Detect which cell encompasses the target text, then output its (X, Y) center coordinate. 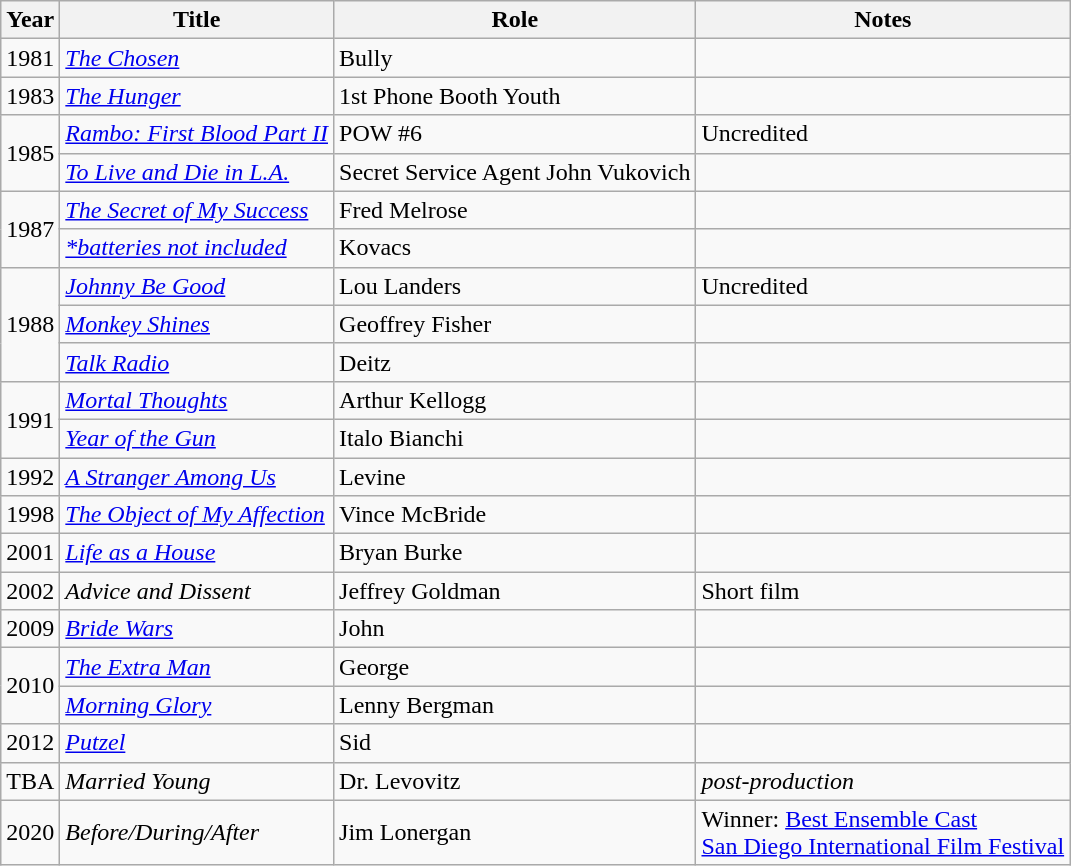
Year (30, 20)
The Hunger (197, 96)
2020 (30, 832)
2002 (30, 591)
Year of the Gun (197, 438)
Lenny Bergman (515, 705)
1985 (30, 153)
The Secret of My Success (197, 210)
Arthur Kellogg (515, 400)
Putzel (197, 743)
Mortal Thoughts (197, 400)
Jeffrey Goldman (515, 591)
Rambo: First Blood Part II (197, 134)
1991 (30, 419)
A Stranger Among Us (197, 477)
Secret Service Agent John Vukovich (515, 172)
1992 (30, 477)
Bully (515, 58)
1998 (30, 515)
1st Phone Booth Youth (515, 96)
post-production (883, 781)
2010 (30, 686)
Winner: Best Ensemble CastSan Diego International Film Festival (883, 832)
Sid (515, 743)
2012 (30, 743)
Bryan Burke (515, 553)
Bride Wars (197, 629)
Lou Landers (515, 286)
Before/During/After (197, 832)
Advice and Dissent (197, 591)
POW #6 (515, 134)
John (515, 629)
Deitz (515, 362)
Vince McBride (515, 515)
Notes (883, 20)
Johnny Be Good (197, 286)
TBA (30, 781)
1981 (30, 58)
Monkey Shines (197, 324)
Fred Melrose (515, 210)
Married Young (197, 781)
2009 (30, 629)
The Extra Man (197, 667)
Talk Radio (197, 362)
1988 (30, 324)
Life as a House (197, 553)
Dr. Levovitz (515, 781)
1987 (30, 229)
George (515, 667)
Role (515, 20)
The Object of My Affection (197, 515)
The Chosen (197, 58)
2001 (30, 553)
Levine (515, 477)
Kovacs (515, 248)
Italo Bianchi (515, 438)
*batteries not included (197, 248)
1983 (30, 96)
To Live and Die in L.A. (197, 172)
Morning Glory (197, 705)
Geoffrey Fisher (515, 324)
Short film (883, 591)
Jim Lonergan (515, 832)
Title (197, 20)
